Output the (X, Y) coordinate of the center of the cell containing the given text.  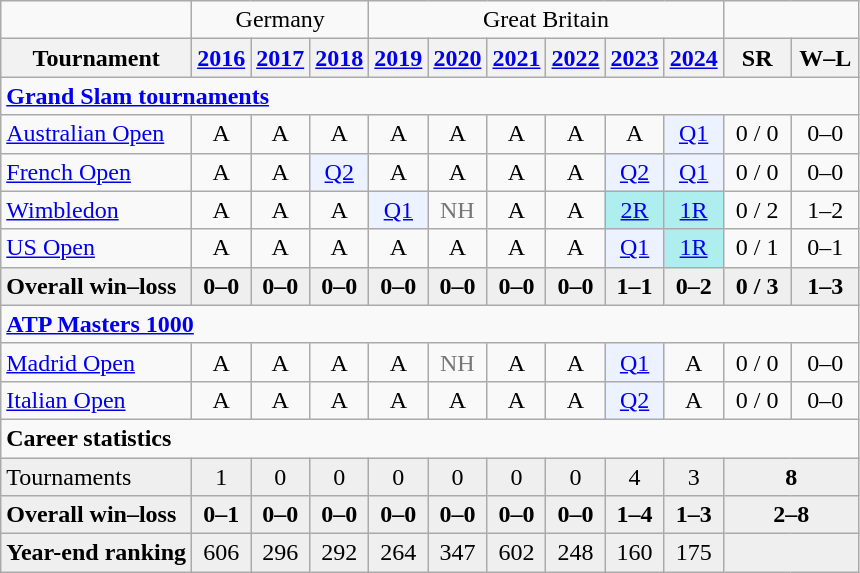
2020 (458, 58)
Australian Open (96, 134)
Great Britain (546, 20)
160 (634, 553)
2019 (398, 58)
SR (757, 58)
Grand Slam tournaments (430, 96)
2016 (222, 58)
French Open (96, 172)
0 / 2 (757, 210)
Wimbledon (96, 210)
3 (694, 477)
8 (791, 477)
2023 (634, 58)
292 (340, 553)
347 (458, 553)
0 / 1 (757, 248)
264 (398, 553)
1–1 (634, 286)
4 (634, 477)
175 (694, 553)
1–2 (825, 210)
Career statistics (430, 438)
US Open (96, 248)
0 / 3 (757, 286)
Germany (280, 20)
Tournaments (96, 477)
248 (576, 553)
2021 (516, 58)
Italian Open (96, 400)
Madrid Open (96, 362)
606 (222, 553)
296 (280, 553)
2024 (694, 58)
0–2 (694, 286)
2–8 (791, 515)
2018 (340, 58)
Year-end ranking (96, 553)
2017 (280, 58)
602 (516, 553)
1 (222, 477)
Tournament (96, 58)
1–4 (634, 515)
ATP Masters 1000 (430, 324)
2R (634, 210)
W–L (825, 58)
2022 (576, 58)
